Scan for the cell matching the given text and deliver its (X, Y) coordinate at center. 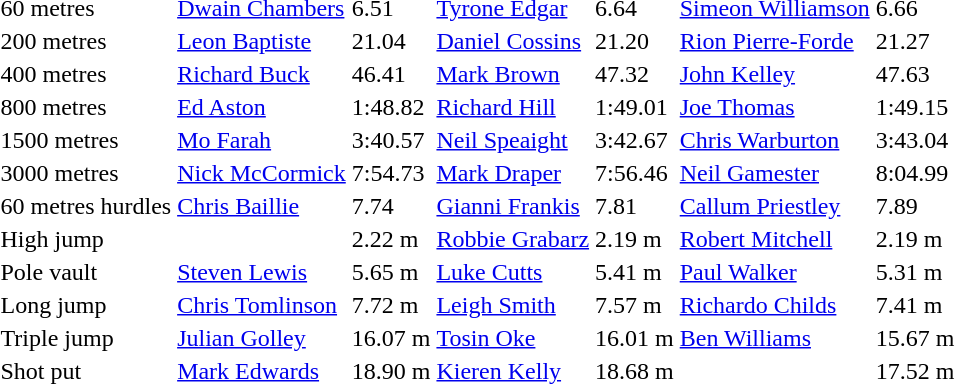
1:48.82 (391, 107)
5.41 m (635, 272)
7.57 m (635, 305)
Chris Baillie (262, 206)
Steven Lewis (262, 272)
7.72 m (391, 305)
3:40.57 (391, 140)
Chris Warburton (774, 140)
Joe Thomas (774, 107)
Julian Golley (262, 338)
21.04 (391, 41)
Callum Priestley (774, 206)
Mark Draper (513, 173)
John Kelley (774, 74)
Mo Farah (262, 140)
Tosin Oke (513, 338)
Robbie Grabarz (513, 239)
Chris Tomlinson (262, 305)
5.65 m (391, 272)
3:42.67 (635, 140)
Leon Baptiste (262, 41)
2.19 m (635, 239)
Luke Cutts (513, 272)
Ed Aston (262, 107)
Neil Gamester (774, 173)
21.20 (635, 41)
46.41 (391, 74)
Richard Buck (262, 74)
Daniel Cossins (513, 41)
Nick McCormick (262, 173)
7.74 (391, 206)
Richardo Childs (774, 305)
Neil Speaight (513, 140)
7:56.46 (635, 173)
Gianni Frankis (513, 206)
Ben Williams (774, 338)
16.07 m (391, 338)
Paul Walker (774, 272)
1:49.01 (635, 107)
Richard Hill (513, 107)
2.22 m (391, 239)
Robert Mitchell (774, 239)
7.81 (635, 206)
Mark Brown (513, 74)
16.01 m (635, 338)
47.32 (635, 74)
Rion Pierre-Forde (774, 41)
7:54.73 (391, 173)
Leigh Smith (513, 305)
